Capture the cell that displays the provided text and extract its (X, Y) central coordinate. 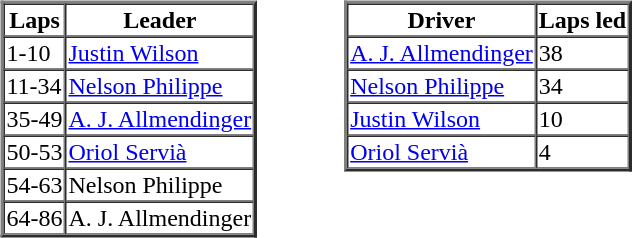
11-34 (35, 86)
Leader (160, 20)
10 (582, 118)
38 (582, 52)
Driver (442, 20)
64-86 (35, 218)
4 (582, 152)
34 (582, 86)
Laps led (582, 20)
1-10 (35, 52)
50-53 (35, 152)
Laps (35, 20)
35-49 (35, 118)
54-63 (35, 184)
